Capture the cell that displays the provided text and extract its [X, Y] central coordinate. 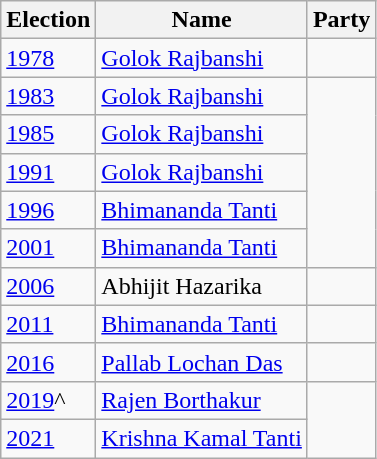
2011 [48, 324]
2016 [48, 362]
2021 [48, 438]
Pallab Lochan Das [202, 362]
Rajen Borthakur [202, 400]
1996 [48, 210]
1991 [48, 172]
2001 [48, 248]
1985 [48, 134]
Name [202, 20]
1983 [48, 96]
Election [48, 20]
2019^ [48, 400]
1978 [48, 58]
Krishna Kamal Tanti [202, 438]
2006 [48, 286]
Abhijit Hazarika [202, 286]
Party [341, 20]
